Pinpoint the cell where the given text exists, returning its [x, y] midpoint coordinate. 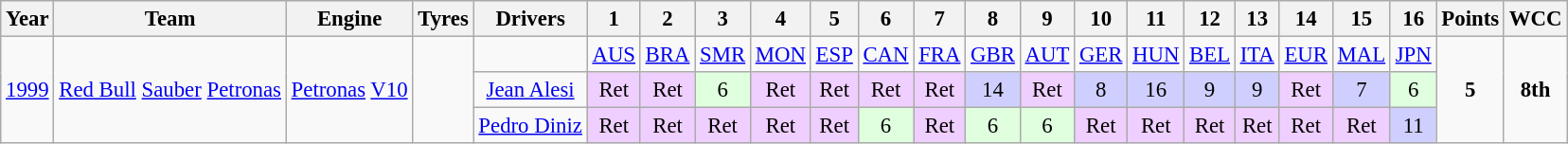
1 [614, 19]
BEL [1210, 55]
WCC [1535, 19]
12 [1210, 19]
Jean Alesi [530, 90]
EUR [1306, 55]
MON [780, 55]
Points [1470, 19]
Red Bull Sauber Petronas [170, 91]
CAN [886, 55]
1999 [27, 91]
3 [723, 19]
AUT [1047, 55]
GBR [992, 55]
8th [1535, 91]
Petronas V10 [349, 91]
Engine [349, 19]
BRA [667, 55]
Team [170, 19]
10 [1101, 19]
MAL [1362, 55]
Year [27, 19]
SMR [723, 55]
2 [667, 19]
Pedro Diniz [530, 126]
13 [1257, 19]
JPN [1413, 55]
Tyres [443, 19]
AUS [614, 55]
GER [1101, 55]
FRA [939, 55]
HUN [1156, 55]
15 [1362, 19]
ITA [1257, 55]
4 [780, 19]
Drivers [530, 19]
ESP [834, 55]
